Capture the cell that displays the provided text and extract its [x, y] central coordinate. 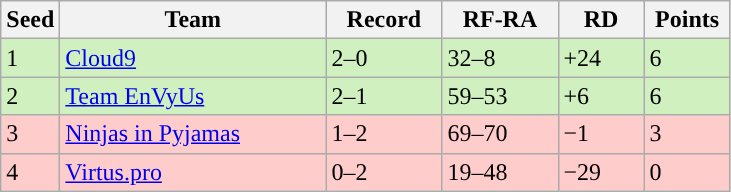
RD [601, 20]
2–1 [384, 96]
Cloud9 [193, 58]
−1 [601, 134]
0 [687, 172]
1–2 [384, 134]
Team EnVyUs [193, 96]
32–8 [500, 58]
19–48 [500, 172]
RF-RA [500, 20]
Seed [30, 20]
Team [193, 20]
69–70 [500, 134]
4 [30, 172]
−29 [601, 172]
+6 [601, 96]
Virtus.pro [193, 172]
1 [30, 58]
+24 [601, 58]
Points [687, 20]
2 [30, 96]
Ninjas in Pyjamas [193, 134]
59–53 [500, 96]
2–0 [384, 58]
0–2 [384, 172]
Record [384, 20]
